Return (X, Y) of the center of cell containing provided text 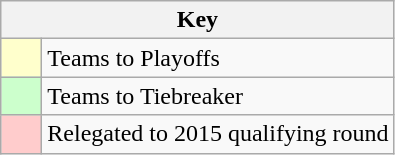
Relegated to 2015 qualifying round (218, 134)
Key (198, 20)
Teams to Tiebreaker (218, 96)
Teams to Playoffs (218, 58)
